From the cell containing the given text, extract its center point as [X, Y] coordinate. 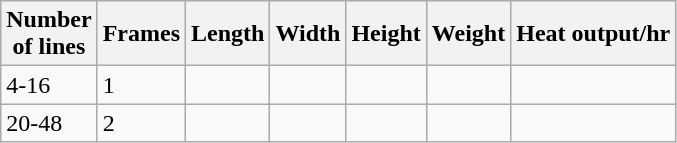
Length [228, 34]
Frames [141, 34]
1 [141, 85]
Weight [468, 34]
20-48 [49, 123]
Numberof lines [49, 34]
Height [386, 34]
4-16 [49, 85]
Width [308, 34]
2 [141, 123]
Heat output/hr [594, 34]
